Find where the given text appears and provide that cell's center as [X, Y] coordinate. 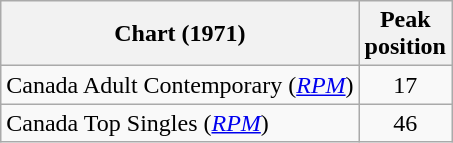
Canada Adult Contemporary (RPM) [180, 85]
Peakposition [405, 34]
46 [405, 123]
17 [405, 85]
Canada Top Singles (RPM) [180, 123]
Chart (1971) [180, 34]
